Capture the cell that displays the provided text and extract its (X, Y) central coordinate. 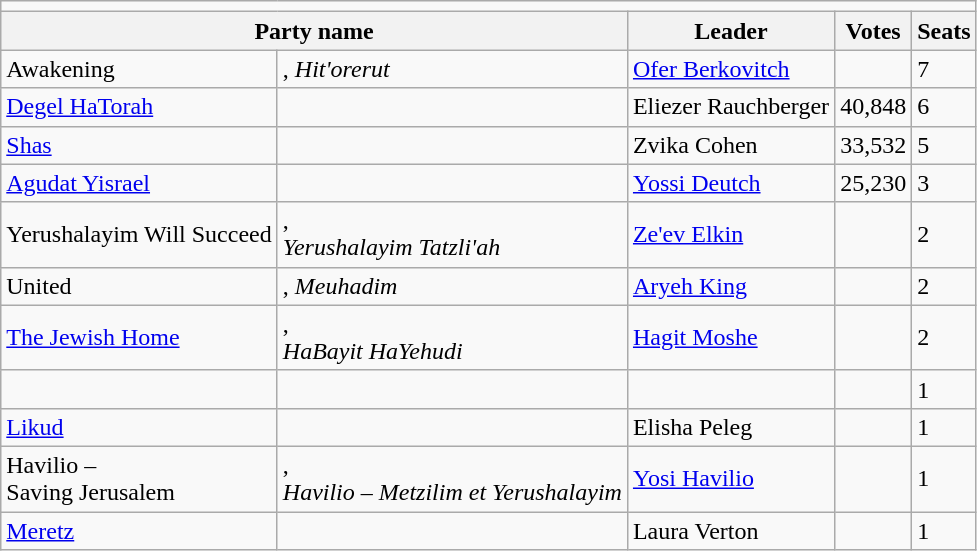
Leader (730, 31)
Hagit Moshe (730, 338)
Shas (140, 145)
Meretz (140, 531)
Likud (140, 427)
3 (944, 183)
7 (944, 69)
United (140, 286)
, Yerushalayim Tatzli'ah (452, 234)
Awakening (140, 69)
Party name (314, 31)
Eliezer Rauchberger (730, 107)
Ofer Berkovitch (730, 69)
Yerushalayim Will Succeed (140, 234)
Havilio – Saving Jerusalem (140, 478)
Yosi Havilio (730, 478)
Elisha Peleg (730, 427)
5 (944, 145)
Zvika Cohen (730, 145)
Aryeh King (730, 286)
Degel HaTorah (140, 107)
Seats (944, 31)
Yossi Deutch (730, 183)
Agudat Yisrael (140, 183)
, Meuhadim (452, 286)
Ze'ev Elkin (730, 234)
Laura Verton (730, 531)
6 (944, 107)
25,230 (874, 183)
33,532 (874, 145)
, Hit'orerut (452, 69)
Votes (874, 31)
, Havilio – Metzilim et Yerushalayim (452, 478)
, HaBayit HaYehudi (452, 338)
40,848 (874, 107)
The Jewish Home (140, 338)
